Detect which cell encompasses the target text, then output its [X, Y] center coordinate. 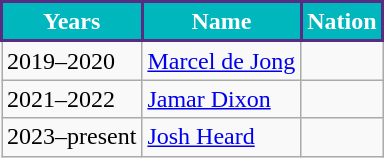
Years [72, 22]
2023–present [72, 137]
2021–2022 [72, 99]
Name [222, 22]
Nation [342, 22]
Jamar Dixon [222, 99]
2019–2020 [72, 60]
Josh Heard [222, 137]
Marcel de Jong [222, 60]
